Provide the (X, Y) coordinate of the cell's center where the given text is located.  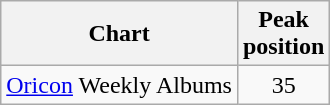
Chart (120, 34)
Peakposition (283, 34)
35 (283, 85)
Oricon Weekly Albums (120, 85)
